Scan for the cell matching the given text and deliver its [x, y] coordinate at center. 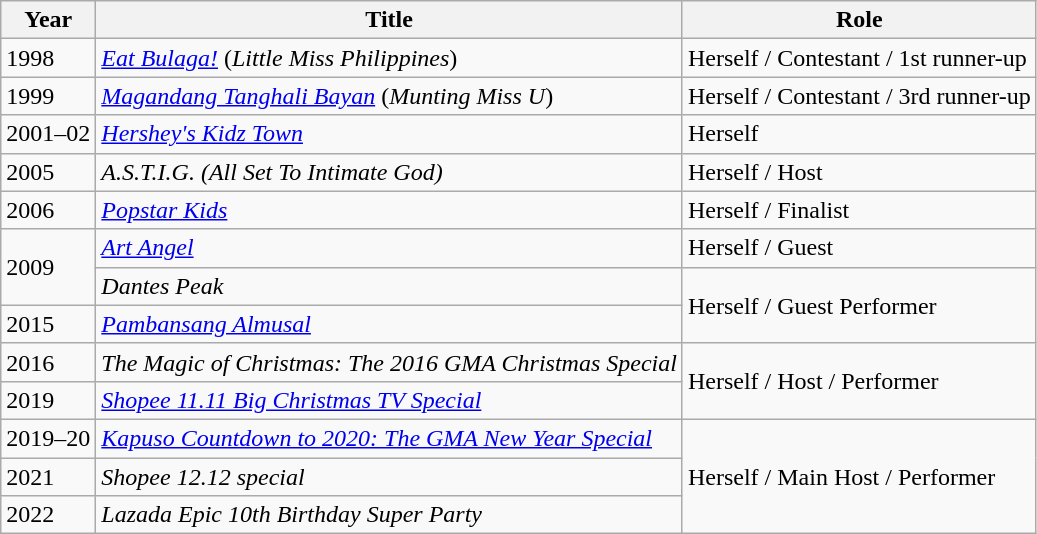
2005 [48, 172]
2001–02 [48, 134]
Magandang Tanghali Bayan (Munting Miss U) [390, 96]
2015 [48, 324]
Herself / Guest Performer [859, 305]
Herself / Contestant / 1st runner-up [859, 58]
Shopee 12.12 special [390, 477]
Kapuso Countdown to 2020: The GMA New Year Special [390, 438]
Art Angel [390, 248]
Role [859, 20]
2006 [48, 210]
Shopee 11.11 Big Christmas TV Special [390, 400]
1998 [48, 58]
2022 [48, 515]
2021 [48, 477]
Pambansang Almusal [390, 324]
Herself / Host [859, 172]
Herself [859, 134]
2019 [48, 400]
A.S.T.I.G. (All Set To Intimate God) [390, 172]
Herself / Finalist [859, 210]
1999 [48, 96]
Eat Bulaga! (Little Miss Philippines) [390, 58]
2009 [48, 267]
2016 [48, 362]
Herself / Main Host / Performer [859, 476]
Lazada Epic 10th Birthday Super Party [390, 515]
Dantes Peak [390, 286]
Herself / Contestant / 3rd runner-up [859, 96]
Year [48, 20]
Herself / Host / Performer [859, 381]
Popstar Kids [390, 210]
2019–20 [48, 438]
Herself / Guest [859, 248]
Hershey's Kidz Town [390, 134]
Title [390, 20]
The Magic of Christmas: The 2016 GMA Christmas Special [390, 362]
